Determine the (x, y) coordinate at the center of the cell enclosing the given text.  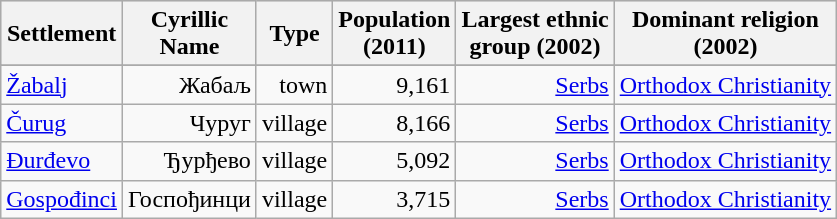
Population(2011) (394, 34)
Чуруг (189, 123)
Госпођинци (189, 199)
3,715 (394, 199)
Žabalj (62, 85)
Čurug (62, 123)
Ђурђево (189, 161)
Gospođinci (62, 199)
Settlement (62, 34)
9,161 (394, 85)
8,166 (394, 123)
CyrillicName (189, 34)
Dominant religion(2002) (725, 34)
Type (294, 34)
Đurđevo (62, 161)
town (294, 85)
5,092 (394, 161)
Largest ethnicgroup (2002) (535, 34)
Жабаљ (189, 85)
